Return the (x, y) coordinate for the center point of the cell that contains the specified text.  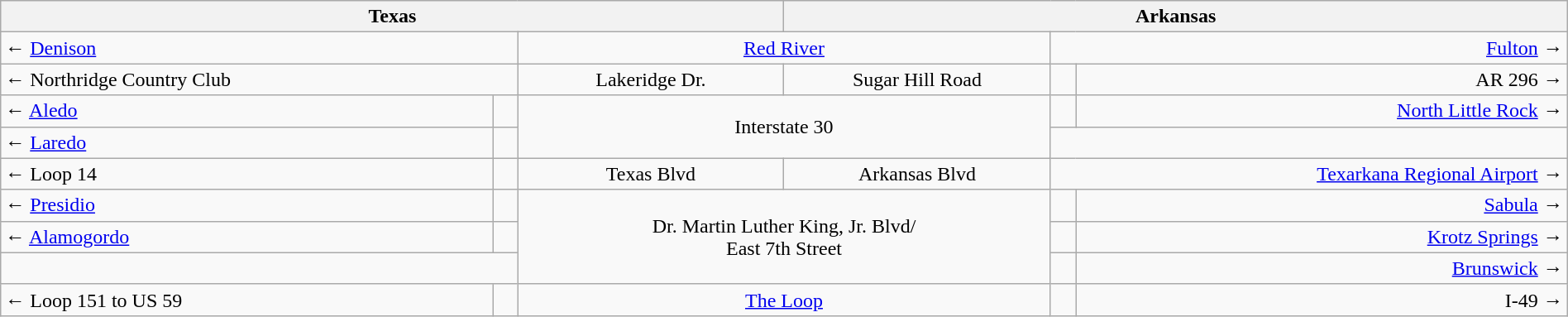
Red River (784, 48)
← Aledo (247, 111)
Brunswick → (1322, 268)
North Little Rock → (1322, 111)
Fulton → (1308, 48)
Sugar Hill Road (917, 79)
← Presidio (247, 205)
Arkansas Blvd (917, 174)
Texarkana Regional Airport → (1308, 174)
← Denison (260, 48)
Texas Blvd (651, 174)
← Loop 151 to US 59 (247, 300)
← Laredo (247, 142)
Interstate 30 (784, 127)
← Northridge Country Club (260, 79)
Dr. Martin Luther King, Jr. Blvd/East 7th Street (784, 237)
← Alamogordo (247, 237)
Texas (392, 17)
AR 296 → (1322, 79)
The Loop (784, 300)
Lakeridge Dr. (651, 79)
Sabula → (1322, 205)
Krotz Springs → (1322, 237)
Arkansas (1176, 17)
I-49 → (1322, 300)
← Loop 14 (247, 174)
